Pinpoint the cell where the given text exists, returning its [x, y] midpoint coordinate. 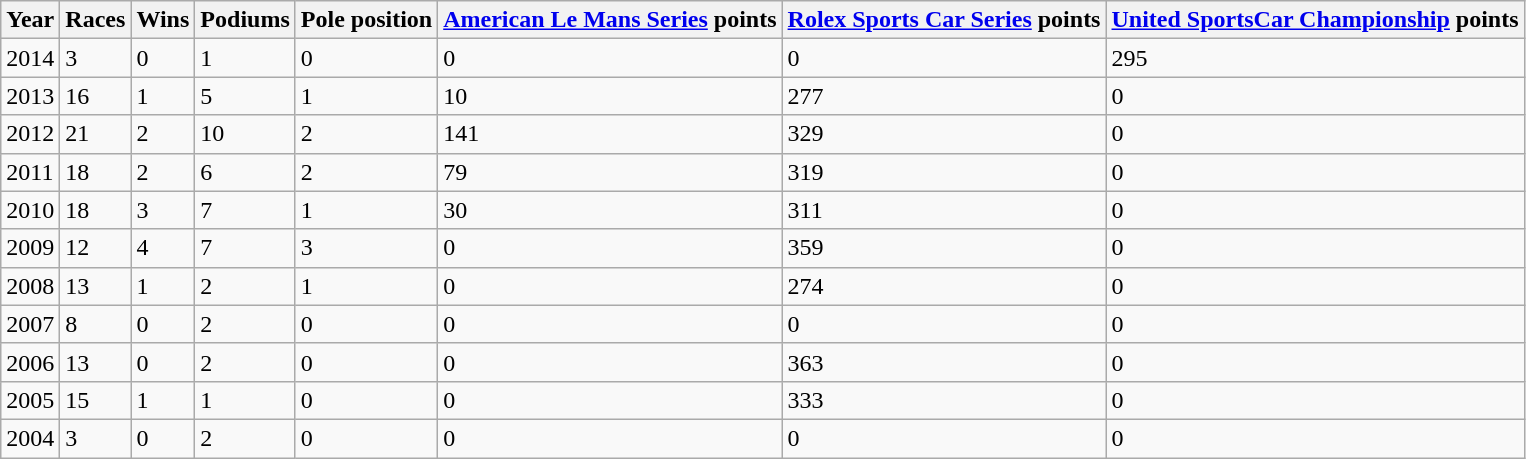
Wins [163, 20]
141 [610, 134]
329 [944, 134]
15 [96, 400]
363 [944, 362]
16 [96, 96]
United SportsCar Championship points [1315, 20]
Pole position [366, 20]
274 [944, 286]
333 [944, 400]
2011 [30, 172]
2005 [30, 400]
Year [30, 20]
2008 [30, 286]
American Le Mans Series points [610, 20]
8 [96, 324]
2014 [30, 58]
311 [944, 210]
359 [944, 248]
Races [96, 20]
2009 [30, 248]
277 [944, 96]
2010 [30, 210]
2013 [30, 96]
319 [944, 172]
2004 [30, 438]
4 [163, 248]
Podiums [245, 20]
21 [96, 134]
Rolex Sports Car Series points [944, 20]
2007 [30, 324]
12 [96, 248]
6 [245, 172]
295 [1315, 58]
5 [245, 96]
30 [610, 210]
79 [610, 172]
2012 [30, 134]
2006 [30, 362]
